Determine the (x, y) coordinate at the center of the cell enclosing the given text.  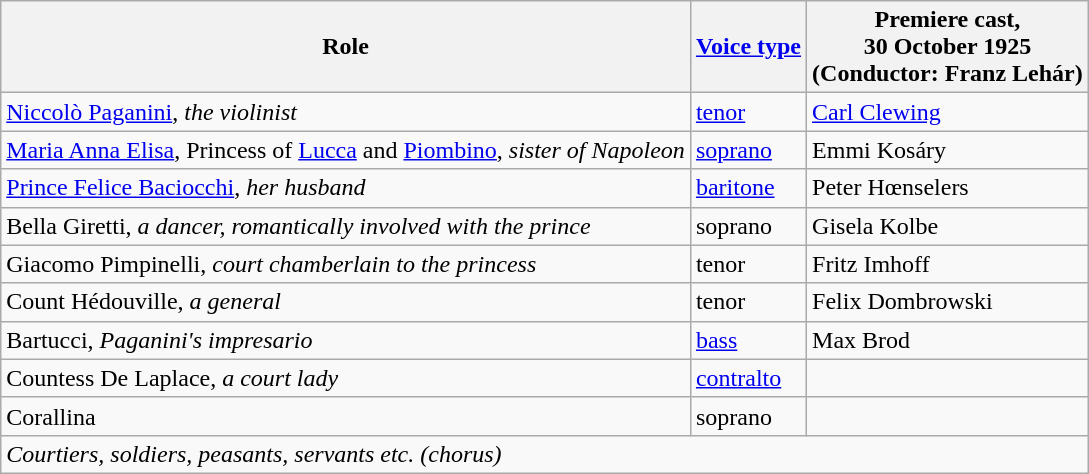
Carl Clewing (948, 112)
Corallina (346, 416)
Maria Anna Elisa, Princess of Lucca and Piombino, sister of Napoleon (346, 150)
Max Brod (948, 340)
Emmi Kosáry (948, 150)
Countess De Laplace, a court lady (346, 378)
Courtiers, soldiers, peasants, servants etc. (chorus) (545, 454)
Gisela Kolbe (948, 226)
Bartucci, Paganini's impresario (346, 340)
Giacomo Pimpinelli, court chamberlain to the princess (346, 264)
Peter Hœnselers (948, 188)
Voice type (748, 47)
Role (346, 47)
contralto (748, 378)
Bella Giretti, a dancer, romantically involved with the prince (346, 226)
Fritz Imhoff (948, 264)
Premiere cast,30 October 1925(Conductor: Franz Lehár) (948, 47)
bass (748, 340)
Niccolò Paganini, the violinist (346, 112)
Prince Felice Baciocchi, her husband (346, 188)
Felix Dombrowski (948, 302)
baritone (748, 188)
Count Hédouville, a general (346, 302)
